Pinpoint the cell where the given text exists, returning its (X, Y) midpoint coordinate. 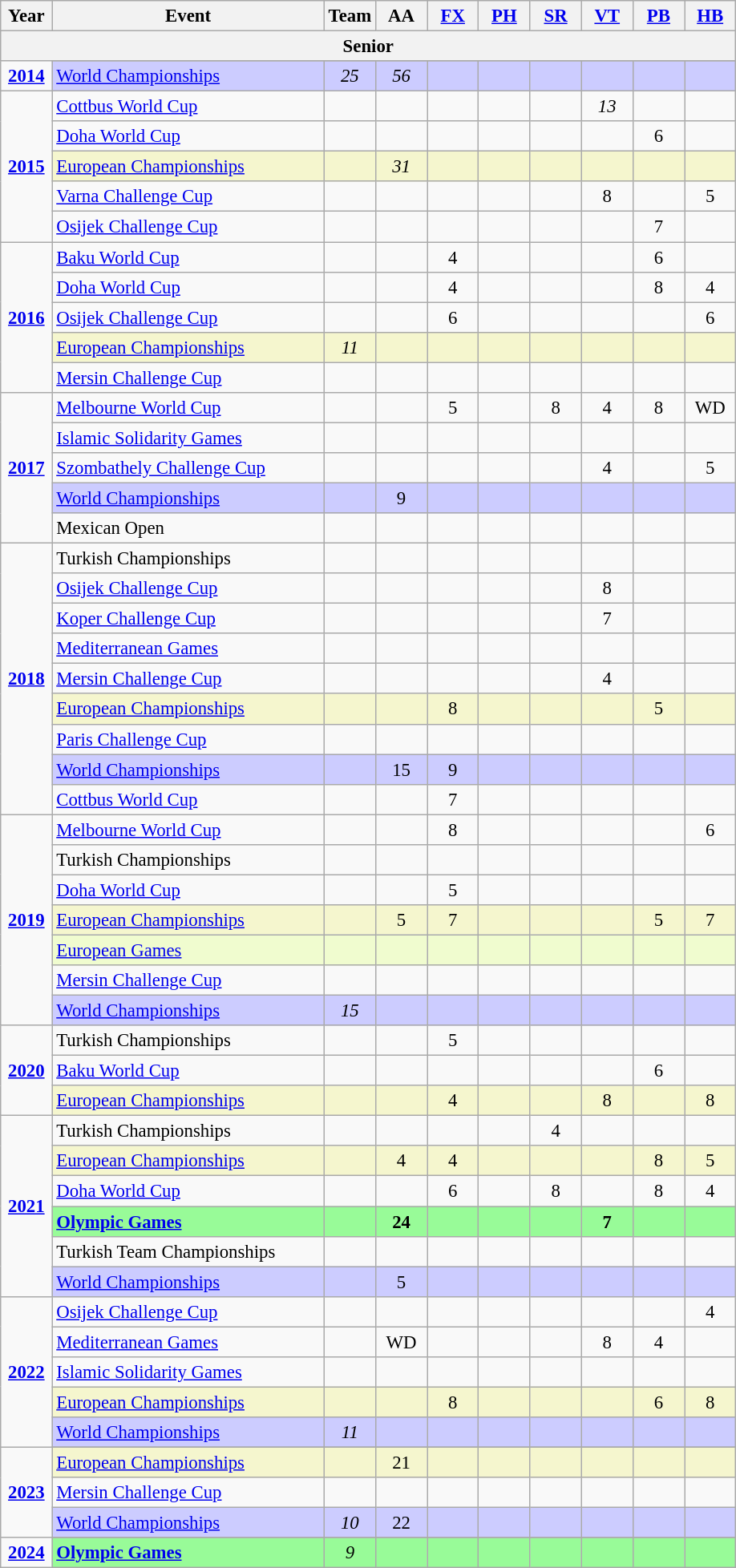
VT (607, 16)
2019 (26, 920)
2023 (26, 1493)
SR (556, 16)
Paris Challenge Cup (188, 739)
2024 (26, 1553)
PB (658, 16)
Year (26, 16)
24 (401, 1222)
Koper Challenge Cup (188, 619)
2017 (26, 468)
Varna Challenge Cup (188, 196)
2022 (26, 1372)
56 (401, 76)
2018 (26, 679)
HB (710, 16)
25 (350, 76)
Mexican Open (188, 528)
AA (401, 16)
2015 (26, 167)
2016 (26, 317)
22 (401, 1523)
Szombathely Challenge Cup (188, 468)
21 (401, 1462)
European Games (188, 950)
FX (453, 16)
31 (401, 167)
2014 (26, 76)
2021 (26, 1206)
2020 (26, 1071)
Turkish Team Championships (188, 1251)
13 (607, 107)
Event (188, 16)
Team (350, 16)
10 (350, 1523)
PH (504, 16)
Senior (369, 46)
